From the cell containing the given text, extract its center point as [X, Y] coordinate. 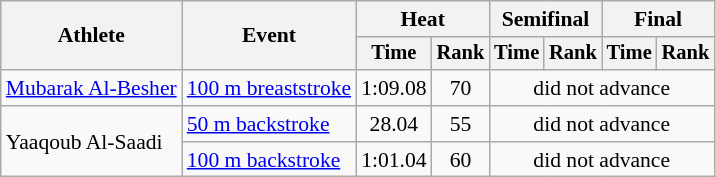
Event [269, 36]
100 m breaststroke [269, 88]
28.04 [394, 124]
70 [461, 88]
55 [461, 124]
1:09.08 [394, 88]
Yaaqoub Al-Saadi [92, 142]
50 m backstroke [269, 124]
Semifinal [545, 19]
Final [658, 19]
Mubarak Al-Besher [92, 88]
Heat [422, 19]
Athlete [92, 36]
